From the cell containing the given text, extract its center point as (x, y) coordinate. 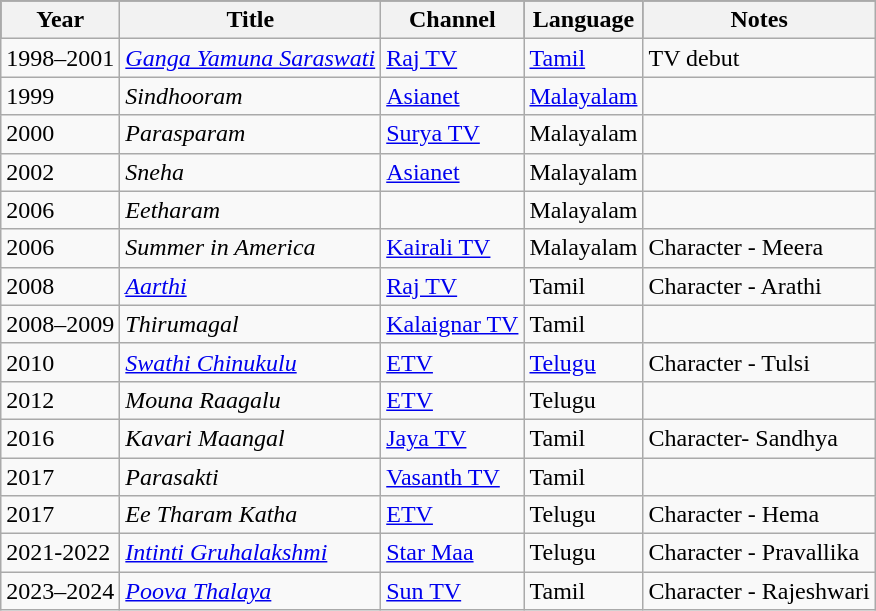
1999 (60, 96)
Notes (759, 20)
Vasanth TV (452, 477)
Summer in America (250, 248)
2021-2022 (60, 553)
Character- Sandhya (759, 438)
Thirumagal (250, 324)
1998–2001 (60, 58)
Swathi Chinukulu (250, 362)
2002 (60, 172)
Character - Meera (759, 248)
Character - Arathi (759, 286)
Star Maa (452, 553)
Kavari Maangal (250, 438)
Character - Rajeshwari (759, 591)
Ganga Yamuna Saraswati (250, 58)
Character - Pravallika (759, 553)
Ee Tharam Katha (250, 515)
2023–2024 (60, 591)
Sindhooram (250, 96)
Mouna Raagalu (250, 400)
Year (60, 20)
Intinti Gruhalakshmi (250, 553)
2010 (60, 362)
2008–2009 (60, 324)
Kairali TV (452, 248)
Kalaignar TV (452, 324)
Sun TV (452, 591)
Poova Thalaya (250, 591)
Character - Hema (759, 515)
Jaya TV (452, 438)
Title (250, 20)
2016 (60, 438)
Parasparam (250, 134)
Sneha (250, 172)
Parasakti (250, 477)
2012 (60, 400)
Aarthi (250, 286)
2000 (60, 134)
2008 (60, 286)
Surya TV (452, 134)
Language (584, 20)
Eetharam (250, 210)
Character - Tulsi (759, 362)
TV debut (759, 58)
Channel (452, 20)
